For the text-containing cell, return its midpoint in [x, y] coordinate format. 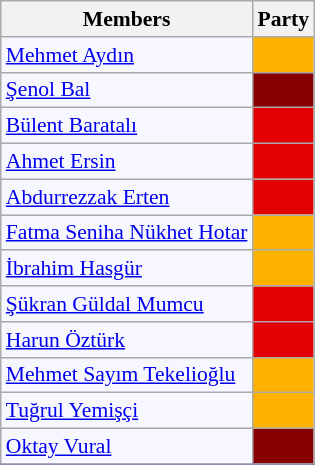
Mehmet Aydın [127, 55]
Abdurrezzak Erten [127, 197]
Members [127, 19]
Tuğrul Yemişçi [127, 411]
Fatma Seniha Nükhet Hotar [127, 233]
Oktay Vural [127, 447]
İbrahim Hasgür [127, 269]
Ahmet Ersin [127, 162]
Party [283, 19]
Şükran Güldal Mumcu [127, 304]
Şenol Bal [127, 90]
Bülent Baratalı [127, 126]
Harun Öztürk [127, 340]
Mehmet Sayım Tekelioğlu [127, 375]
